Return the [X, Y] coordinate for the center point of the cell that contains the specified text.  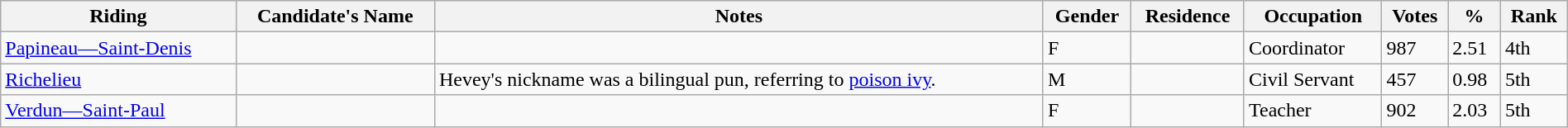
Gender [1087, 17]
Richelieu [118, 79]
Notes [739, 17]
2.03 [1475, 111]
902 [1415, 111]
4th [1533, 48]
0.98 [1475, 79]
2.51 [1475, 48]
Civil Servant [1312, 79]
Verdun—Saint-Paul [118, 111]
Rank [1533, 17]
Hevey's nickname was a bilingual pun, referring to poison ivy. [739, 79]
457 [1415, 79]
% [1475, 17]
Occupation [1312, 17]
Teacher [1312, 111]
Residence [1188, 17]
Riding [118, 17]
Candidate's Name [335, 17]
Coordinator [1312, 48]
987 [1415, 48]
M [1087, 79]
Papineau—Saint-Denis [118, 48]
Votes [1415, 17]
